Determine the (x, y) coordinate at the center of the cell enclosing the given text.  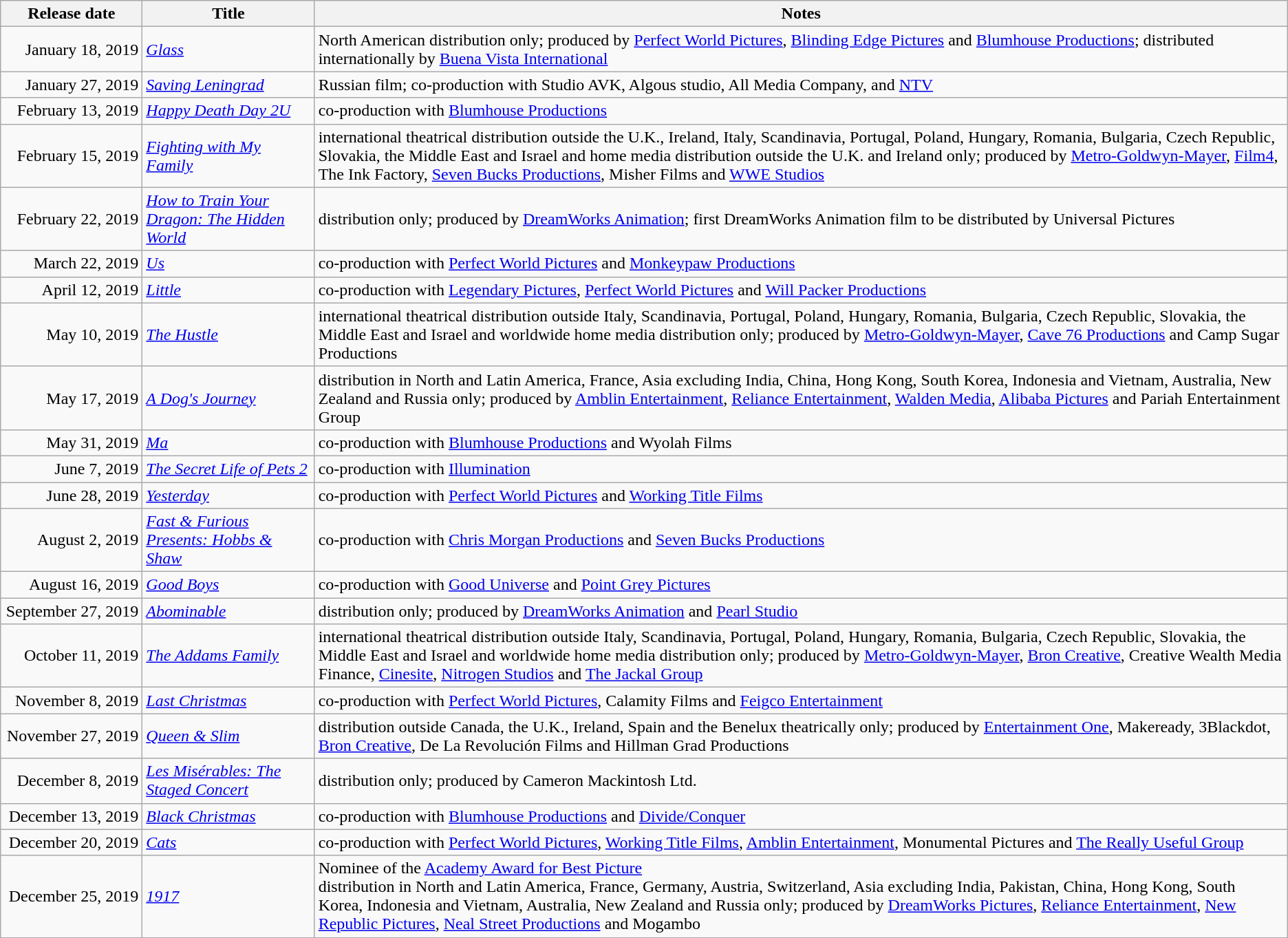
co-production with Perfect World Pictures and Working Title Films (801, 495)
Les Misérables: The Staged Concert (228, 780)
May 17, 2019 (72, 398)
Good Boys (228, 585)
November 8, 2019 (72, 701)
Abominable (228, 611)
co-production with Perfect World Pictures, Calamity Films and Feigco Entertainment (801, 701)
The Addams Family (228, 656)
A Dog's Journey (228, 398)
How to Train Your Dragon: The Hidden World (228, 219)
September 27, 2019 (72, 611)
Last Christmas (228, 701)
Release date (72, 14)
co-production with Illumination (801, 469)
distribution only; produced by Cameron Mackintosh Ltd. (801, 780)
co-production with Blumhouse Productions and Divide/Conquer (801, 816)
Notes (801, 14)
March 22, 2019 (72, 264)
co-production with Chris Morgan Productions and Seven Bucks Productions (801, 540)
co-production with Legendary Pictures, Perfect World Pictures and Will Packer Productions (801, 290)
The Secret Life of Pets 2 (228, 469)
December 8, 2019 (72, 780)
December 20, 2019 (72, 842)
February 22, 2019 (72, 219)
co-production with Perfect World Pictures, Working Title Films, Amblin Entertainment, Monumental Pictures and The Really Useful Group (801, 842)
Title (228, 14)
August 2, 2019 (72, 540)
November 27, 2019 (72, 736)
Us (228, 264)
December 25, 2019 (72, 896)
June 7, 2019 (72, 469)
distribution only; produced by DreamWorks Animation; first DreamWorks Animation film to be distributed by Universal Pictures (801, 219)
Happy Death Day 2U (228, 111)
The Hustle (228, 334)
April 12, 2019 (72, 290)
October 11, 2019 (72, 656)
co-production with Perfect World Pictures and Monkeypaw Productions (801, 264)
Glass (228, 50)
June 28, 2019 (72, 495)
February 15, 2019 (72, 156)
December 13, 2019 (72, 816)
co-production with Blumhouse Productions (801, 111)
February 13, 2019 (72, 111)
Fast & Furious Presents: Hobbs & Shaw (228, 540)
Saving Leningrad (228, 85)
distribution only; produced by DreamWorks Animation and Pearl Studio (801, 611)
Queen & Slim (228, 736)
May 10, 2019 (72, 334)
Ma (228, 443)
Fighting with My Family (228, 156)
May 31, 2019 (72, 443)
Little (228, 290)
Cats (228, 842)
co-production with Good Universe and Point Grey Pictures (801, 585)
January 27, 2019 (72, 85)
Black Christmas (228, 816)
Russian film; co-production with Studio AVK, Algous studio, All Media Company, and NTV (801, 85)
Yesterday (228, 495)
co-production with Blumhouse Productions and Wyolah Films (801, 443)
1917 (228, 896)
August 16, 2019 (72, 585)
January 18, 2019 (72, 50)
